Identify which cell holds the provided text, then report its [x, y] central coordinate. 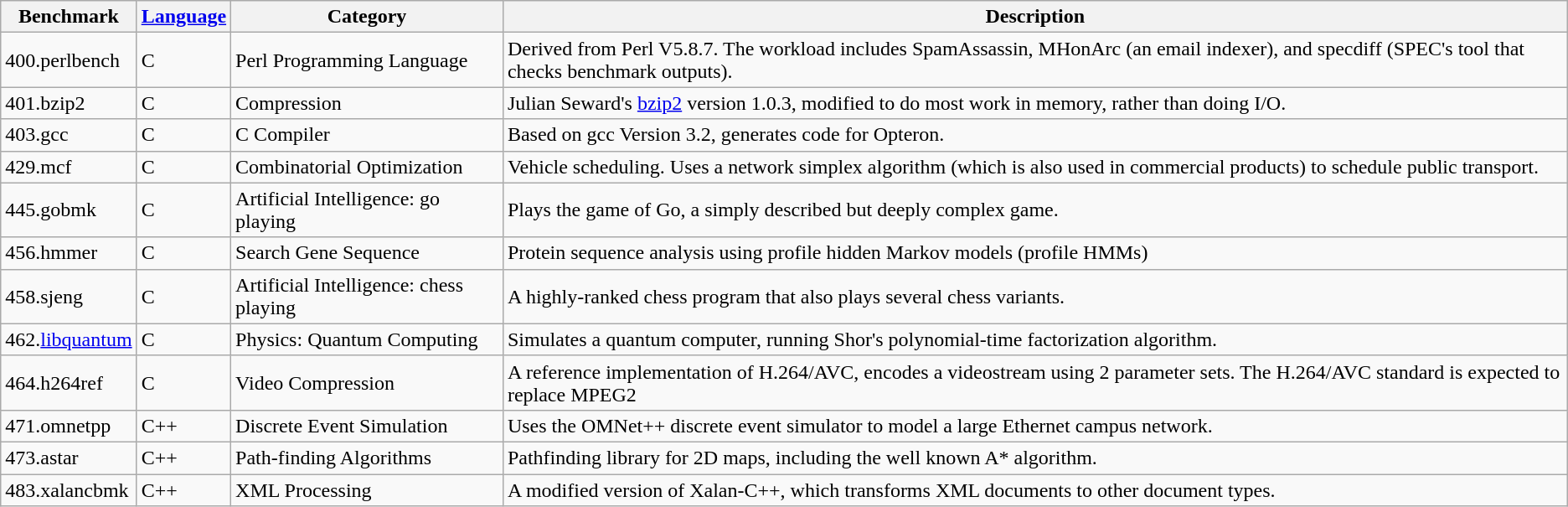
Description [1035, 17]
Compression [367, 103]
Path-finding Algorithms [367, 458]
Simulates a quantum computer, running Shor's polynomial-time factorization algorithm. [1035, 339]
400.perlbench [69, 60]
462.libquantum [69, 339]
429.mcf [69, 167]
A highly-ranked chess program that also plays several chess variants. [1035, 297]
Language [183, 17]
Derived from Perl V5.8.7. The workload includes SpamAssassin, MHonArc (an email indexer), and specdiff (SPEC's tool that checks benchmark outputs). [1035, 60]
Artificial Intelligence: go playing [367, 210]
Uses the OMNet++ discrete event simulator to model a large Ethernet campus network. [1035, 426]
403.gcc [69, 135]
471.omnetpp [69, 426]
Discrete Event Simulation [367, 426]
A modified version of Xalan-C++, which transforms XML documents to other document types. [1035, 490]
Artificial Intelligence: chess playing [367, 297]
464.h264ref [69, 382]
Perl Programming Language [367, 60]
Physics: Quantum Computing [367, 339]
473.astar [69, 458]
Julian Seward's bzip2 version 1.0.3, modified to do most work in memory, rather than doing I/O. [1035, 103]
445.gobmk [69, 210]
Search Gene Sequence [367, 253]
458.sjeng [69, 297]
483.xalancbmk [69, 490]
Benchmark [69, 17]
Pathfinding library for 2D maps, including the well known A* algorithm. [1035, 458]
Based on gcc Version 3.2, generates code for Opteron. [1035, 135]
C Compiler [367, 135]
401.bzip2 [69, 103]
Vehicle scheduling. Uses a network simplex algorithm (which is also used in commercial products) to schedule public transport. [1035, 167]
Plays the game of Go, a simply described but deeply complex game. [1035, 210]
Combinatorial Optimization [367, 167]
XML Processing [367, 490]
Protein sequence analysis using profile hidden Markov models (profile HMMs) [1035, 253]
Video Compression [367, 382]
A reference implementation of H.264/AVC, encodes a videostream using 2 parameter sets. The H.264/AVC standard is expected to replace MPEG2 [1035, 382]
456.hmmer [69, 253]
Category [367, 17]
